Extract the [X, Y] coordinate from the center of the cell holding the provided text.  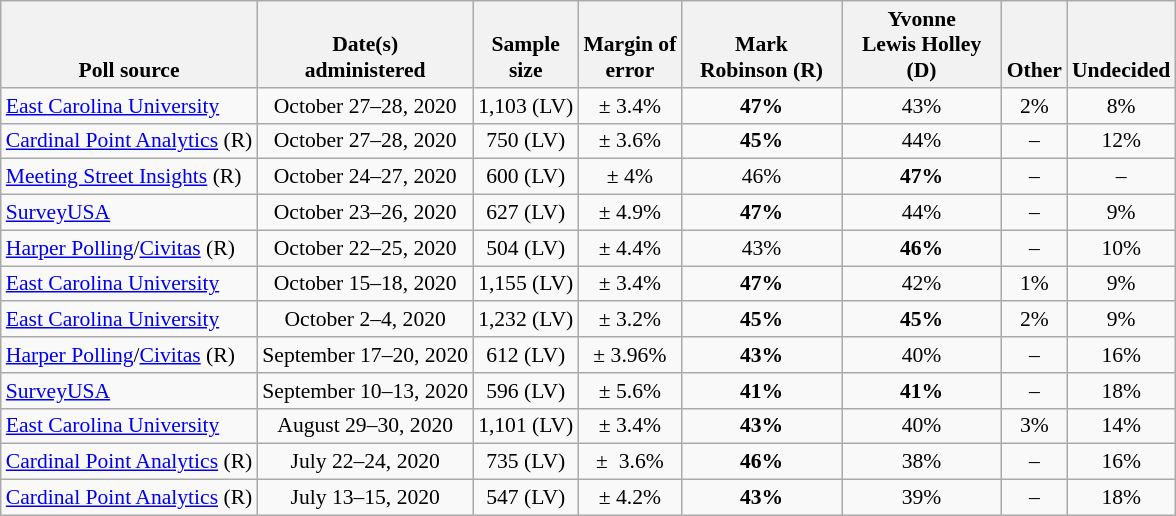
September 17–20, 2020 [365, 355]
Samplesize [526, 44]
Meeting Street Insights (R) [130, 177]
August 29–30, 2020 [365, 426]
38% [922, 462]
± 4.4% [630, 248]
547 (LV) [526, 498]
627 (LV) [526, 213]
14% [1121, 426]
8% [1121, 106]
July 13–15, 2020 [365, 498]
October 24–27, 2020 [365, 177]
3% [1034, 426]
± 4.2% [630, 498]
735 (LV) [526, 462]
Date(s)administered [365, 44]
Poll source [130, 44]
Other [1034, 44]
October 22–25, 2020 [365, 248]
612 (LV) [526, 355]
750 (LV) [526, 141]
1,232 (LV) [526, 320]
± 3.2% [630, 320]
± 4.9% [630, 213]
596 (LV) [526, 391]
October 15–18, 2020 [365, 284]
Undecided [1121, 44]
MarkRobinson (R) [761, 44]
± 5.6% [630, 391]
1,155 (LV) [526, 284]
1,101 (LV) [526, 426]
1,103 (LV) [526, 106]
± 3.96% [630, 355]
± 4% [630, 177]
September 10–13, 2020 [365, 391]
1% [1034, 284]
Margin oferror [630, 44]
42% [922, 284]
12% [1121, 141]
July 22–24, 2020 [365, 462]
10% [1121, 248]
600 (LV) [526, 177]
October 23–26, 2020 [365, 213]
YvonneLewis Holley (D) [922, 44]
504 (LV) [526, 248]
39% [922, 498]
October 2–4, 2020 [365, 320]
